For the text-containing cell, return its midpoint in [X, Y] coordinate format. 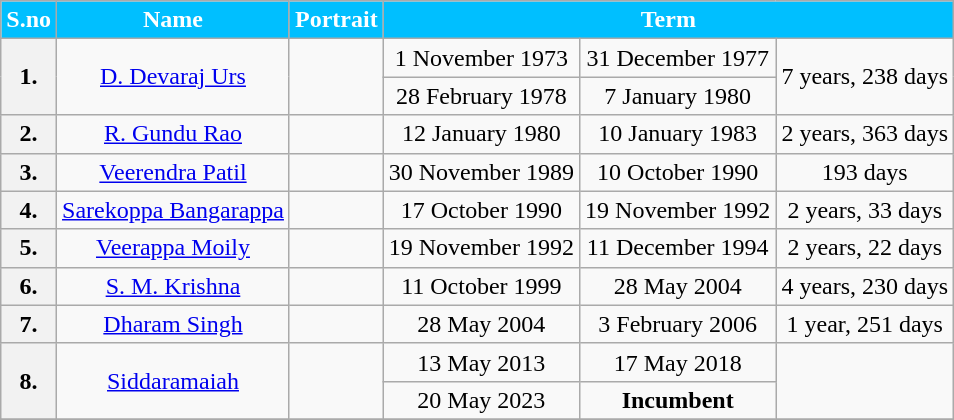
12 January 1980 [481, 134]
S.no [29, 20]
Sarekoppa Bangarappa [174, 210]
31 December 1977 [678, 58]
Siddaramaiah [174, 381]
3. [29, 172]
11 December 1994 [678, 248]
20 May 2023 [481, 400]
2 years, 22 days [865, 248]
7 years, 238 days [865, 77]
5. [29, 248]
7 January 1980 [678, 96]
11 October 1999 [481, 286]
Portrait [336, 20]
2. [29, 134]
3 February 2006 [678, 324]
Dharam Singh [174, 324]
1 year, 251 days [865, 324]
8. [29, 381]
Term [668, 20]
4 years, 230 days [865, 286]
6. [29, 286]
28 February 1978 [481, 96]
13 May 2013 [481, 362]
193 days [865, 172]
10 January 1983 [678, 134]
Veerendra Patil [174, 172]
10 October 1990 [678, 172]
7. [29, 324]
Name [174, 20]
D. Devaraj Urs [174, 77]
17 May 2018 [678, 362]
Veerappa Moily [174, 248]
R. Gundu Rao [174, 134]
1. [29, 77]
30 November 1989 [481, 172]
1 November 1973 [481, 58]
4. [29, 210]
17 October 1990 [481, 210]
Incumbent [678, 400]
2 years, 363 days [865, 134]
S. M. Krishna [174, 286]
2 years, 33 days [865, 210]
